Scan for the cell matching the given text and deliver its (x, y) coordinate at center. 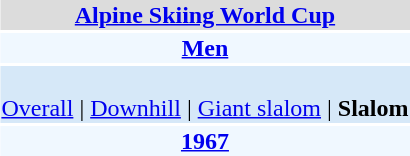
Alpine Skiing World Cup (205, 15)
1967 (205, 141)
Overall | Downhill | Giant slalom | Slalom (205, 94)
Men (205, 48)
